For the text-containing cell, return its midpoint in [x, y] coordinate format. 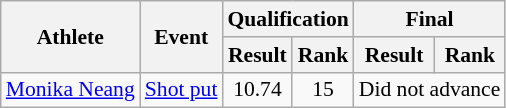
Did not advance [430, 90]
15 [322, 90]
10.74 [257, 90]
Event [182, 36]
Athlete [70, 36]
Monika Neang [70, 90]
Final [430, 19]
Shot put [182, 90]
Qualification [288, 19]
